Provide the [X, Y] coordinate of the cell's center where the given text is located.  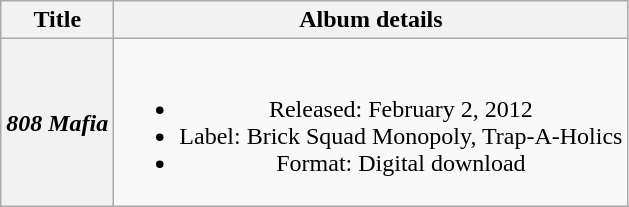
Album details [371, 20]
808 Mafia [58, 122]
Released: February 2, 2012Label: Brick Squad Monopoly, Trap-A-HolicsFormat: Digital download [371, 122]
Title [58, 20]
